From the cell containing the given text, extract its center point as (x, y) coordinate. 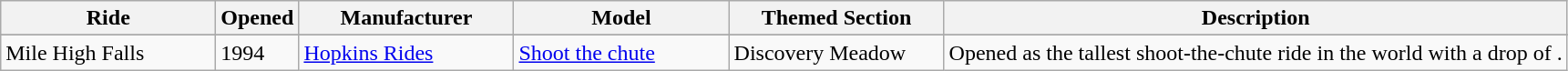
Opened (257, 18)
Mile High Falls (108, 53)
1994 (257, 53)
Themed Section (836, 18)
Manufacturer (406, 18)
Model (621, 18)
Hopkins Rides (406, 53)
Ride (108, 18)
Shoot the chute (621, 53)
Opened as the tallest shoot-the-chute ride in the world with a drop of . (1255, 53)
Description (1255, 18)
Discovery Meadow (836, 53)
